For the text-containing cell, return its midpoint in [x, y] coordinate format. 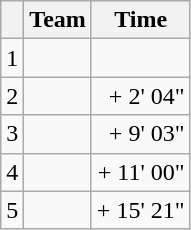
2 [12, 96]
4 [12, 172]
+ 9' 03" [140, 134]
5 [12, 210]
+ 11' 00" [140, 172]
1 [12, 58]
Team [58, 20]
3 [12, 134]
Time [140, 20]
+ 15' 21" [140, 210]
+ 2' 04" [140, 96]
